Return the (X, Y) coordinate for the center point of the cell that contains the specified text.  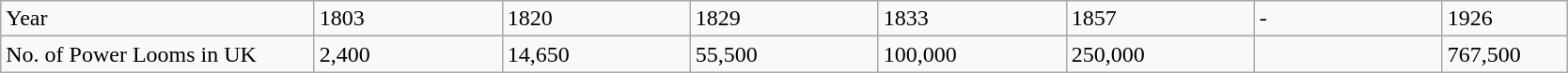
2,400 (408, 54)
100,000 (972, 54)
1820 (596, 19)
1829 (784, 19)
No. of Power Looms in UK (158, 54)
1803 (408, 19)
767,500 (1504, 54)
1857 (1160, 19)
- (1348, 19)
1926 (1504, 19)
55,500 (784, 54)
Year (158, 19)
1833 (972, 19)
250,000 (1160, 54)
14,650 (596, 54)
